Detect which cell encompasses the target text, then output its (X, Y) center coordinate. 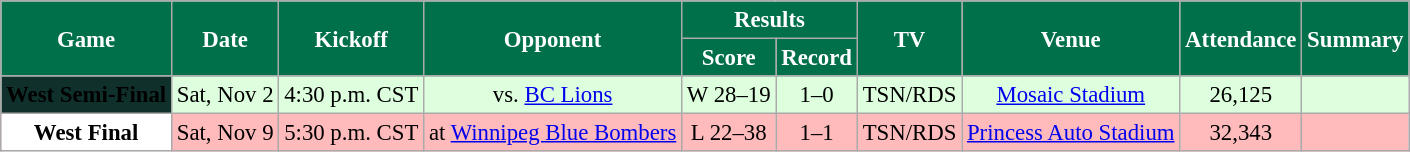
26,125 (1241, 95)
1–0 (816, 95)
Princess Auto Stadium (1071, 133)
Sat, Nov 2 (224, 95)
Date (224, 38)
Score (729, 58)
at Winnipeg Blue Bombers (553, 133)
Mosaic Stadium (1071, 95)
Summary (1356, 38)
vs. BC Lions (553, 95)
1–1 (816, 133)
W 28–19 (729, 95)
Venue (1071, 38)
TV (909, 38)
Sat, Nov 9 (224, 133)
West Semi-Final (86, 95)
Results (770, 20)
Attendance (1241, 38)
West Final (86, 133)
Kickoff (352, 38)
L 22–38 (729, 133)
Opponent (553, 38)
Game (86, 38)
5:30 p.m. CST (352, 133)
Record (816, 58)
32,343 (1241, 133)
4:30 p.m. CST (352, 95)
